Detect which cell encompasses the target text, then output its (x, y) center coordinate. 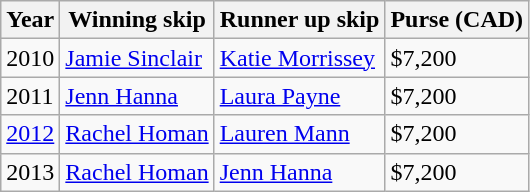
Year (30, 20)
Runner up skip (300, 20)
Laura Payne (300, 96)
Winning skip (137, 20)
Lauren Mann (300, 134)
Purse (CAD) (457, 20)
Jamie Sinclair (137, 58)
2013 (30, 172)
Katie Morrissey (300, 58)
2011 (30, 96)
2010 (30, 58)
2012 (30, 134)
